Detect which cell encompasses the target text, then output its (x, y) center coordinate. 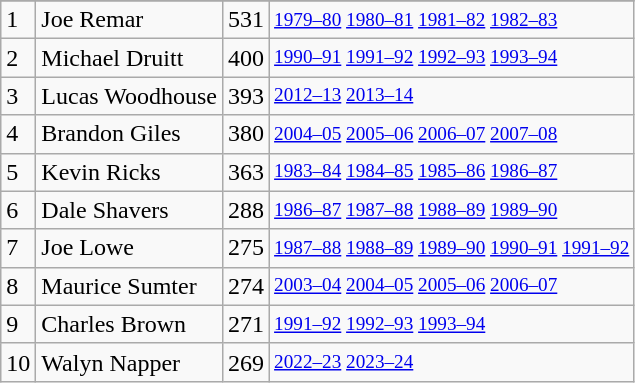
7 (18, 248)
288 (246, 210)
2 (18, 58)
1991–92 1992–93 1993–94 (452, 324)
1 (18, 20)
1983–84 1984–85 1985–86 1986–87 (452, 172)
6 (18, 210)
10 (18, 362)
Maurice Sumter (130, 286)
2022–23 2023–24 (452, 362)
1987–88 1988–89 1989–90 1990–91 1991–92 (452, 248)
Joe Lowe (130, 248)
Charles Brown (130, 324)
531 (246, 20)
271 (246, 324)
1990–91 1991–92 1992–93 1993–94 (452, 58)
Lucas Woodhouse (130, 96)
Walyn Napper (130, 362)
9 (18, 324)
380 (246, 134)
275 (246, 248)
4 (18, 134)
Dale Shavers (130, 210)
2012–13 2013–14 (452, 96)
Brandon Giles (130, 134)
Joe Remar (130, 20)
2004–05 2005–06 2006–07 2007–08 (452, 134)
5 (18, 172)
393 (246, 96)
363 (246, 172)
Kevin Ricks (130, 172)
8 (18, 286)
1979–80 1980–81 1981–82 1982–83 (452, 20)
400 (246, 58)
269 (246, 362)
3 (18, 96)
2003–04 2004–05 2005–06 2006–07 (452, 286)
1986–87 1987–88 1988–89 1989–90 (452, 210)
Michael Druitt (130, 58)
274 (246, 286)
